Output the (x, y) coordinate of the center of the cell containing the given text.  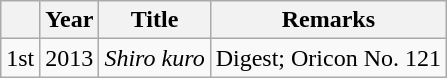
Title (154, 20)
2013 (70, 58)
1st (20, 58)
Remarks (328, 20)
Digest; Oricon No. 121 (328, 58)
Year (70, 20)
Shiro kuro (154, 58)
